Locate the cell with the specified text and output its [x, y] center coordinate. 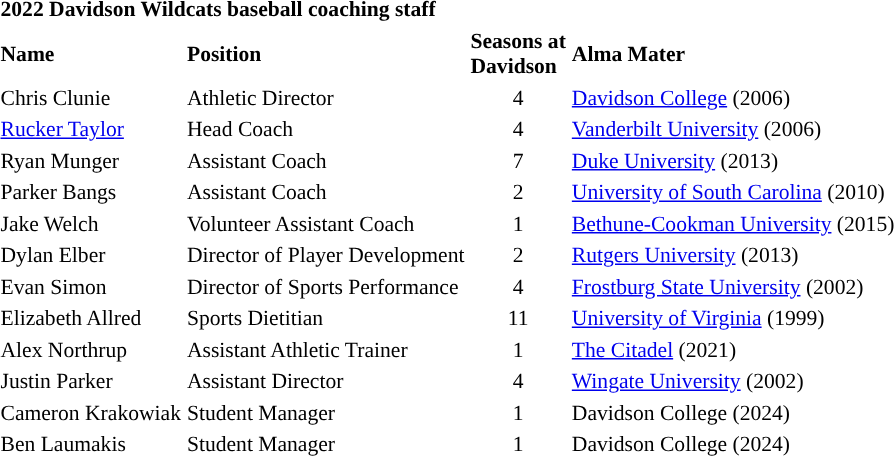
Sports Dietitian [326, 318]
Student Manager [326, 412]
Head Coach [326, 129]
11 [518, 318]
7 [518, 160]
Director of Player Development [326, 255]
Athletic Director [326, 98]
Position [326, 53]
Assistant Director [326, 381]
Director of Sports Performance [326, 286]
Assistant Athletic Trainer [326, 350]
Seasons atDavidson [518, 53]
Volunteer Assistant Coach [326, 224]
